Search for the cell housing the specified text and yield its [x, y] center coordinate. 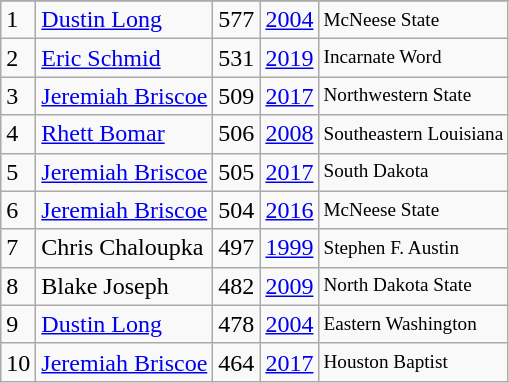
531 [236, 58]
478 [236, 324]
6 [18, 210]
North Dakota State [414, 286]
506 [236, 134]
504 [236, 210]
3 [18, 96]
1 [18, 20]
2008 [290, 134]
Rhett Bomar [124, 134]
Northwestern State [414, 96]
9 [18, 324]
Houston Baptist [414, 362]
8 [18, 286]
7 [18, 248]
Chris Chaloupka [124, 248]
10 [18, 362]
505 [236, 172]
Eastern Washington [414, 324]
1999 [290, 248]
2019 [290, 58]
South Dakota [414, 172]
509 [236, 96]
Southeastern Louisiana [414, 134]
464 [236, 362]
2 [18, 58]
Incarnate Word [414, 58]
482 [236, 286]
Eric Schmid [124, 58]
2016 [290, 210]
2009 [290, 286]
497 [236, 248]
Blake Joseph [124, 286]
4 [18, 134]
5 [18, 172]
577 [236, 20]
Stephen F. Austin [414, 248]
